Provide the (X, Y) coordinate of the cell's center where the given text is located.  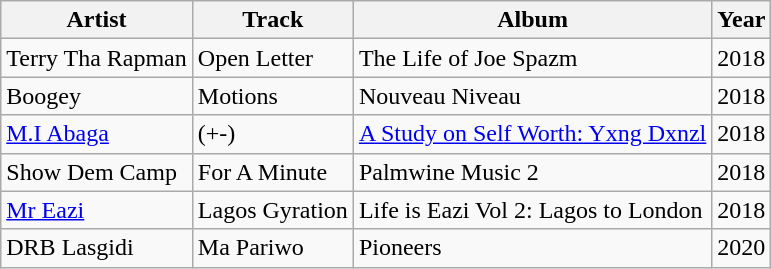
Track (272, 20)
Open Letter (272, 58)
For A Minute (272, 172)
Terry Tha Rapman (97, 58)
(+-) (272, 134)
Boogey (97, 96)
Mr Eazi (97, 210)
Pioneers (532, 248)
Ma Pariwo (272, 248)
Motions (272, 96)
Nouveau Niveau (532, 96)
Album (532, 20)
Show Dem Camp (97, 172)
Palmwine Music 2 (532, 172)
M.I Abaga (97, 134)
Life is Eazi Vol 2: Lagos to London (532, 210)
Lagos Gyration (272, 210)
DRB Lasgidi (97, 248)
The Life of Joe Spazm (532, 58)
2020 (742, 248)
A Study on Self Worth: Yxng Dxnzl (532, 134)
Artist (97, 20)
Year (742, 20)
